Return [X, Y] of the center of cell containing provided text 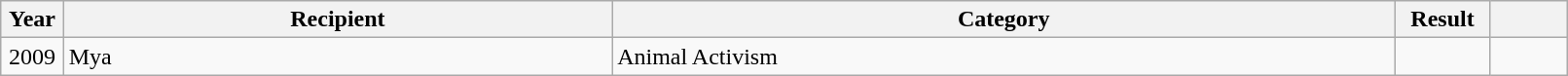
2009 [32, 57]
Result [1442, 19]
Animal Activism [1004, 57]
Category [1004, 19]
Recipient [338, 19]
Year [32, 19]
Mya [338, 57]
